For the text-containing cell, return its midpoint in [X, Y] coordinate format. 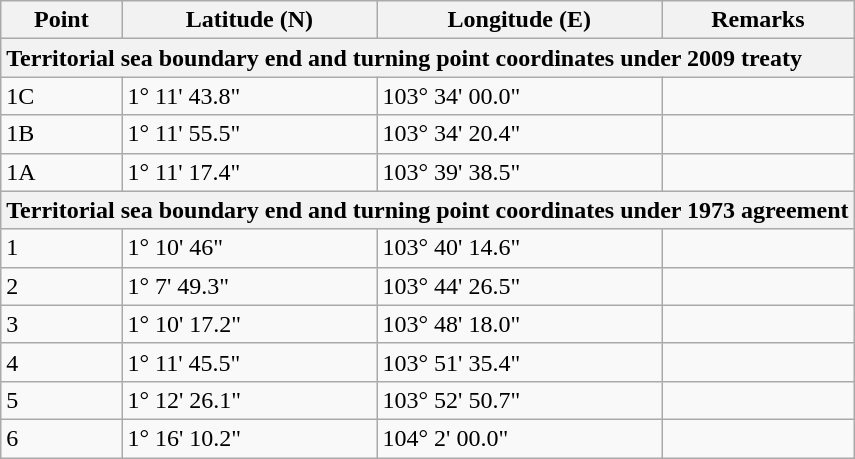
1° 16' 10.2" [250, 438]
103° 40' 14.6" [520, 248]
1° 10' 46" [250, 248]
Longitude (E) [520, 20]
4 [62, 362]
1° 11' 55.5" [250, 134]
103° 44' 26.5" [520, 286]
1A [62, 172]
1° 12' 26.1" [250, 400]
2 [62, 286]
104° 2' 00.0" [520, 438]
1° 11' 43.8" [250, 96]
5 [62, 400]
103° 39' 38.5" [520, 172]
3 [62, 324]
Territorial sea boundary end and turning point coordinates under 2009 treaty [428, 58]
Territorial sea boundary end and turning point coordinates under 1973 agreement [428, 210]
103° 52' 50.7" [520, 400]
103° 34' 20.4" [520, 134]
103° 48' 18.0" [520, 324]
1° 7' 49.3" [250, 286]
103° 51' 35.4" [520, 362]
1° 11' 45.5" [250, 362]
103° 34' 00.0" [520, 96]
Point [62, 20]
Latitude (N) [250, 20]
1B [62, 134]
Remarks [758, 20]
6 [62, 438]
1C [62, 96]
1° 10' 17.2" [250, 324]
1 [62, 248]
1° 11' 17.4" [250, 172]
